Capture the cell that displays the provided text and extract its (X, Y) central coordinate. 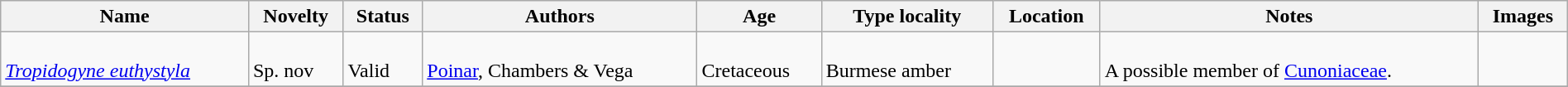
Images (1523, 17)
A possible member of Cunoniaceae. (1288, 60)
Name (125, 17)
Novelty (295, 17)
Sp. nov (295, 60)
Notes (1288, 17)
Cretaceous (759, 60)
Poinar, Chambers & Vega (560, 60)
Type locality (906, 17)
Burmese amber (906, 60)
Age (759, 17)
Location (1046, 17)
Status (383, 17)
Authors (560, 17)
Valid (383, 60)
Tropidogyne euthystyla (125, 60)
